For the text-containing cell, return its midpoint in [x, y] coordinate format. 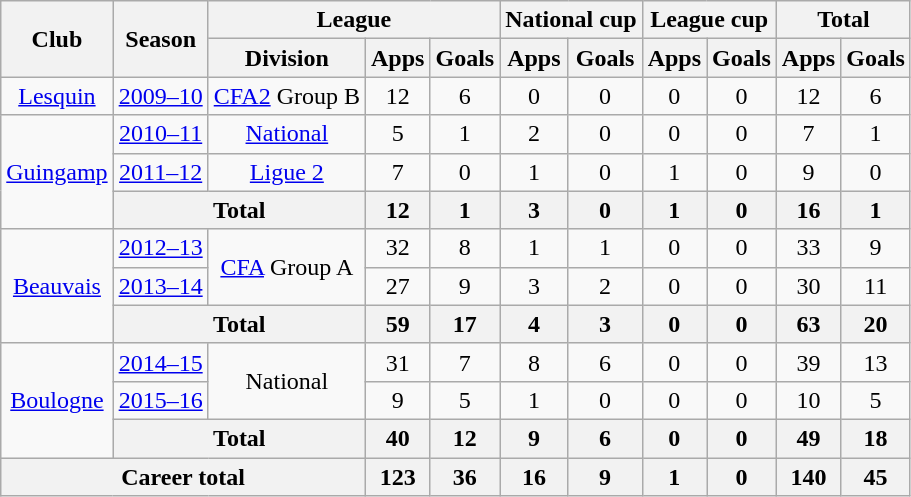
Lesquin [57, 96]
20 [876, 324]
59 [398, 324]
League cup [709, 20]
10 [808, 400]
17 [465, 324]
123 [398, 477]
2013–14 [160, 286]
49 [808, 438]
National cup [571, 20]
18 [876, 438]
CFA2 Group B [286, 96]
30 [808, 286]
2009–10 [160, 96]
2015–16 [160, 400]
32 [398, 248]
13 [876, 362]
Club [57, 39]
Beauvais [57, 286]
39 [808, 362]
CFA Group A [286, 267]
140 [808, 477]
2012–13 [160, 248]
33 [808, 248]
11 [876, 286]
Ligue 2 [286, 172]
Boulogne [57, 400]
36 [465, 477]
4 [534, 324]
2011–12 [160, 172]
Season [160, 39]
League [354, 20]
2010–11 [160, 134]
45 [876, 477]
2014–15 [160, 362]
31 [398, 362]
27 [398, 286]
63 [808, 324]
Guingamp [57, 172]
Division [286, 58]
40 [398, 438]
Career total [184, 477]
